Scan for the cell matching the given text and deliver its [X, Y] coordinate at center. 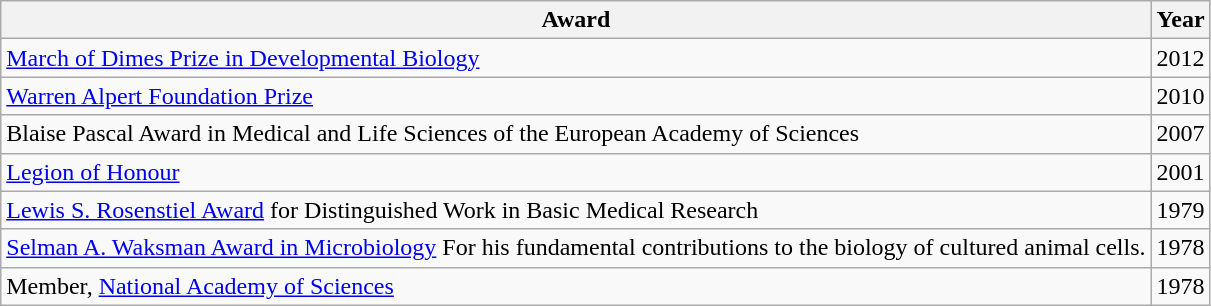
Lewis S. Rosenstiel Award for Distinguished Work in Basic Medical Research [576, 210]
Year [1180, 20]
March of Dimes Prize in Developmental Biology [576, 58]
2010 [1180, 96]
2012 [1180, 58]
Selman A. Waksman Award in Microbiology For his fundamental contributions to the biology of cultured animal cells. [576, 248]
2001 [1180, 172]
2007 [1180, 134]
Blaise Pascal Award in Medical and Life Sciences of the European Academy of Sciences [576, 134]
Award [576, 20]
Member, National Academy of Sciences [576, 286]
1979 [1180, 210]
Warren Alpert Foundation Prize [576, 96]
Legion of Honour [576, 172]
